Extract the (X, Y) coordinate from the center of the cell holding the provided text.  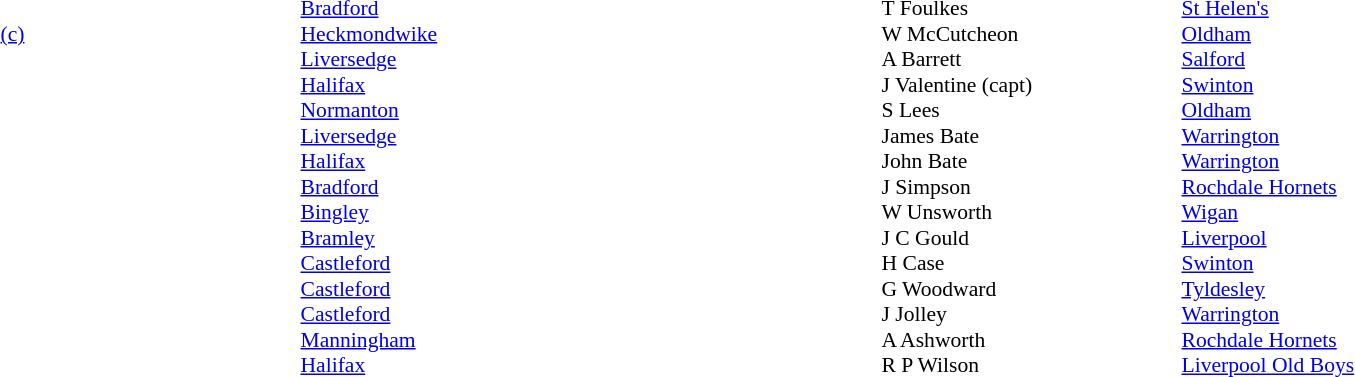
Bingley (368, 213)
John Bate (1031, 161)
S Lees (1031, 111)
J Jolley (1031, 315)
A Ashworth (1031, 340)
Salford (1268, 59)
Manningham (368, 340)
A Barrett (1031, 59)
Bradford (368, 187)
Wigan (1268, 213)
J C Gould (1031, 238)
J Valentine (capt) (1031, 85)
Tyldesley (1268, 289)
Bramley (368, 238)
Liverpool (1268, 238)
(c) (150, 34)
James Bate (1031, 136)
Normanton (368, 111)
Heckmondwike (368, 34)
G Woodward (1031, 289)
W Unsworth (1031, 213)
H Case (1031, 263)
W McCutcheon (1031, 34)
J Simpson (1031, 187)
